Find where the given text appears and provide that cell's center as (x, y) coordinate. 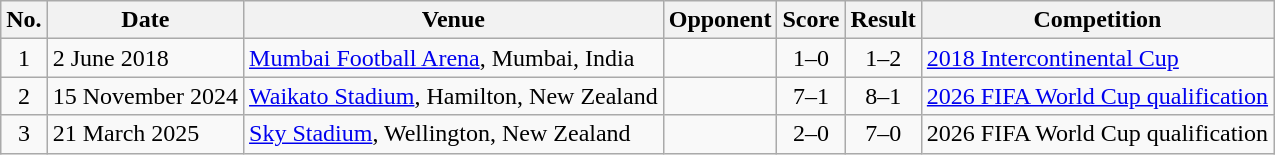
Waikato Stadium, Hamilton, New Zealand (454, 96)
7–0 (883, 134)
1–0 (811, 58)
Venue (454, 20)
7–1 (811, 96)
Mumbai Football Arena, Mumbai, India (454, 58)
Score (811, 20)
15 November 2024 (145, 96)
Result (883, 20)
Competition (1097, 20)
1–2 (883, 58)
8–1 (883, 96)
21 March 2025 (145, 134)
2–0 (811, 134)
Date (145, 20)
Opponent (720, 20)
2018 Intercontinental Cup (1097, 58)
2 (24, 96)
No. (24, 20)
Sky Stadium, Wellington, New Zealand (454, 134)
2 June 2018 (145, 58)
1 (24, 58)
3 (24, 134)
